Scan for the cell matching the given text and deliver its (X, Y) coordinate at center. 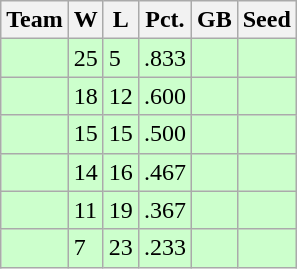
.467 (164, 172)
25 (86, 58)
23 (120, 248)
.367 (164, 210)
14 (86, 172)
19 (120, 210)
Team (35, 20)
16 (120, 172)
W (86, 20)
5 (120, 58)
.500 (164, 134)
.833 (164, 58)
Seed (266, 20)
L (120, 20)
11 (86, 210)
.600 (164, 96)
7 (86, 248)
GB (214, 20)
18 (86, 96)
Pct. (164, 20)
12 (120, 96)
.233 (164, 248)
